Capture the cell that displays the provided text and extract its [X, Y] central coordinate. 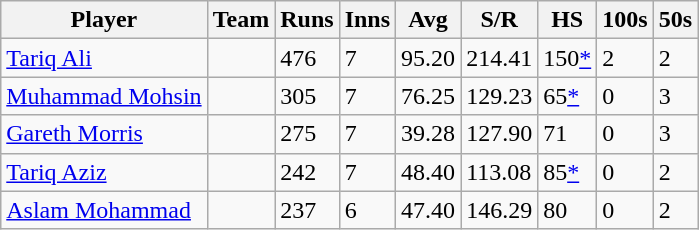
476 [307, 58]
275 [307, 134]
113.08 [500, 172]
Team [241, 20]
47.40 [428, 210]
71 [568, 134]
Inns [367, 20]
50s [675, 20]
HS [568, 20]
85* [568, 172]
80 [568, 210]
150* [568, 58]
242 [307, 172]
129.23 [500, 96]
Player [104, 20]
100s [625, 20]
S/R [500, 20]
65* [568, 96]
Aslam Mohammad [104, 210]
Tariq Ali [104, 58]
39.28 [428, 134]
237 [307, 210]
Runs [307, 20]
76.25 [428, 96]
48.40 [428, 172]
Muhammad Mohsin [104, 96]
6 [367, 210]
Avg [428, 20]
146.29 [500, 210]
127.90 [500, 134]
Gareth Morris [104, 134]
Tariq Aziz [104, 172]
95.20 [428, 58]
214.41 [500, 58]
305 [307, 96]
